Search for the cell housing the specified text and yield its (X, Y) center coordinate. 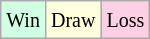
Draw (72, 20)
Loss (126, 20)
Win (24, 20)
